Search for the cell housing the specified text and yield its [X, Y] center coordinate. 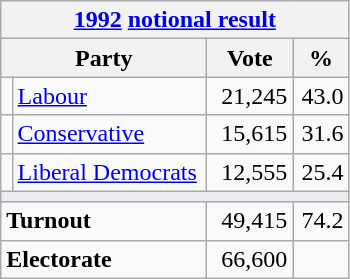
12,555 [250, 172]
15,615 [250, 134]
74.2 [321, 221]
25.4 [321, 172]
1992 notional result [175, 20]
Party [104, 58]
Liberal Democrats [110, 172]
Electorate [104, 259]
21,245 [250, 96]
% [321, 58]
66,600 [250, 259]
Conservative [110, 134]
Vote [250, 58]
31.6 [321, 134]
Turnout [104, 221]
Labour [110, 96]
43.0 [321, 96]
49,415 [250, 221]
